Determine the [x, y] coordinate at the center of the cell enclosing the given text.  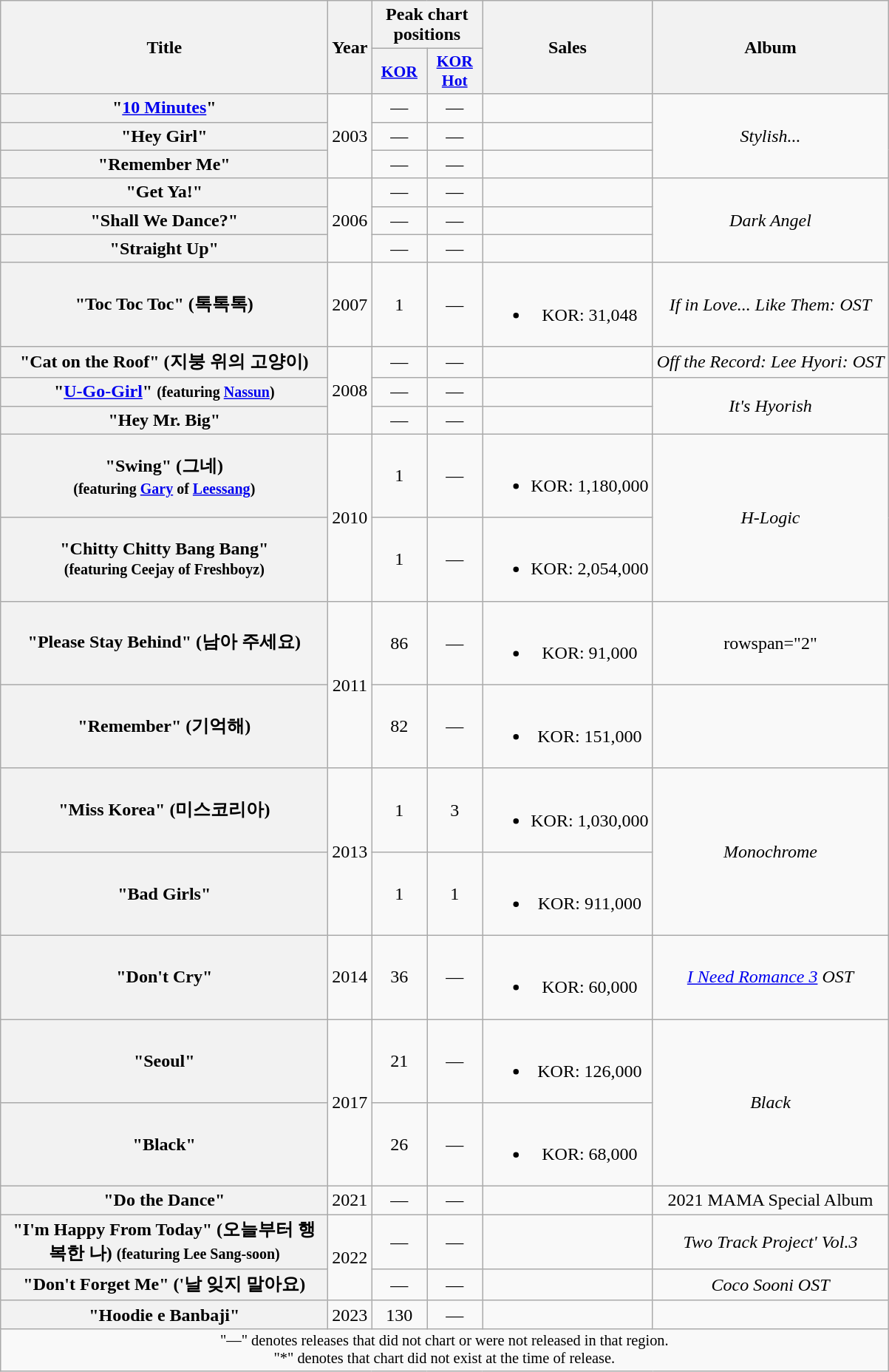
"I'm Happy From Today" (오늘부터 행복한 나) (featuring Lee Sang-soon) [164, 1242]
Off the Record: Lee Hyori: OST [770, 362]
2013 [350, 852]
"Hey Girl" [164, 136]
2022 [350, 1258]
2021 MAMA Special Album [770, 1200]
"Do the Dance" [164, 1200]
"Seoul" [164, 1060]
2003 [350, 136]
KOR: 126,000 [568, 1060]
36 [399, 977]
82 [399, 726]
2010 [350, 517]
KOR: 60,000 [568, 977]
Sales [568, 47]
21 [399, 1060]
I Need Romance 3 OST [770, 977]
H-Logic [770, 517]
"Don't Cry" [164, 977]
KOR: 911,000 [568, 893]
2017 [350, 1102]
130 [399, 1314]
Two Track Project' Vol.3 [770, 1242]
"Please Stay Behind" (남아 주세요) [164, 643]
It's Hyorish [770, 406]
2011 [350, 685]
Dark Angel [770, 220]
KOR [399, 71]
"Shall We Dance?" [164, 220]
"—" denotes releases that did not chart or were not released in that region. "*" denotes that chart did not exist at the time of release. [445, 1350]
"10 Minutes" [164, 108]
26 [399, 1144]
2021 [350, 1200]
"Miss Korea" (미스코리아) [164, 810]
2007 [350, 305]
"Toc Toc Toc" (톡톡톡) [164, 305]
2006 [350, 220]
"Hoodie e Banbaji" [164, 1314]
KOR Hot [455, 71]
Title [164, 47]
If in Love... Like Them: OST [770, 305]
2008 [350, 390]
Black [770, 1102]
KOR: 31,048 [568, 305]
KOR: 68,000 [568, 1144]
KOR: 1,030,000 [568, 810]
Coco Sooni OST [770, 1285]
"Straight Up" [164, 248]
3 [455, 810]
"Remember Me" [164, 164]
Monochrome [770, 852]
"Chitty Chitty Bang Bang"(featuring Ceejay of Freshboyz) [164, 559]
"Black" [164, 1144]
Peak chart positions [427, 25]
"Don't Forget Me" ('날 잊지 말아요) [164, 1285]
86 [399, 643]
"Cat on the Roof" (지붕 위의 고양이) [164, 362]
Album [770, 47]
"U-Go-Girl" (featuring Nassun) [164, 392]
Stylish... [770, 136]
"Swing" (그네)(featuring Gary of Leessang) [164, 476]
"Remember" (기억해) [164, 726]
Year [350, 47]
rowspan="2" [770, 643]
"Get Ya!" [164, 192]
"Bad Girls" [164, 893]
2014 [350, 977]
KOR: 2,054,000 [568, 559]
KOR: 91,000 [568, 643]
KOR: 1,180,000 [568, 476]
KOR: 151,000 [568, 726]
"Hey Mr. Big" [164, 420]
2023 [350, 1314]
